Pinpoint the cell where the given text exists, returning its [X, Y] midpoint coordinate. 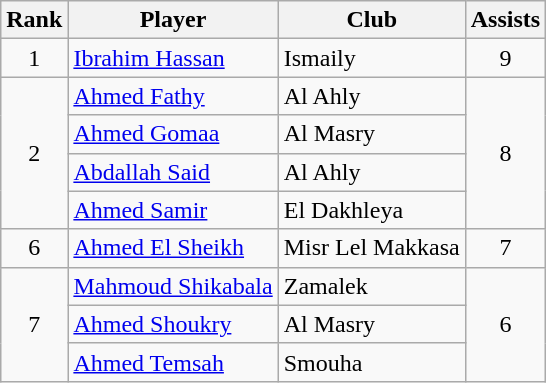
Misr Lel Makkasa [372, 248]
Ahmed Samir [173, 210]
Assists [505, 20]
Zamalek [372, 286]
Mahmoud Shikabala [173, 286]
Ismaily [372, 58]
Abdallah Said [173, 172]
Club [372, 20]
Ahmed El Sheikh [173, 248]
Player [173, 20]
Smouha [372, 362]
8 [505, 153]
9 [505, 58]
El Dakhleya [372, 210]
Ahmed Fathy [173, 96]
Ahmed Gomaa [173, 134]
1 [34, 58]
Ahmed Shoukry [173, 324]
2 [34, 153]
Rank [34, 20]
Ibrahim Hassan [173, 58]
Ahmed Temsah [173, 362]
